Find where the given text appears and provide that cell's center as [x, y] coordinate. 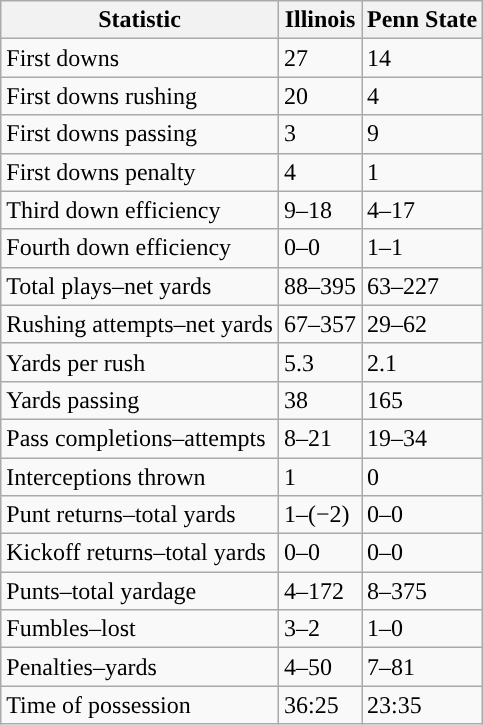
0 [422, 477]
9–18 [320, 210]
Rushing attempts–net yards [140, 324]
Statistic [140, 20]
38 [320, 400]
88–395 [320, 286]
Kickoff returns–total yards [140, 553]
Time of possession [140, 705]
First downs rushing [140, 96]
14 [422, 58]
63–227 [422, 286]
8–21 [320, 438]
Pass completions–attempts [140, 438]
67–357 [320, 324]
Fumbles–lost [140, 629]
Interceptions thrown [140, 477]
Yards per rush [140, 362]
4–172 [320, 591]
First downs penalty [140, 172]
Punt returns–total yards [140, 515]
36:25 [320, 705]
First downs passing [140, 134]
1–1 [422, 248]
Penalties–yards [140, 667]
1–(−2) [320, 515]
2.1 [422, 362]
Illinois [320, 20]
29–62 [422, 324]
First downs [140, 58]
4–17 [422, 210]
Punts–total yardage [140, 591]
Penn State [422, 20]
20 [320, 96]
8–375 [422, 591]
3–2 [320, 629]
23:35 [422, 705]
4–50 [320, 667]
Yards passing [140, 400]
19–34 [422, 438]
Fourth down efficiency [140, 248]
9 [422, 134]
Third down efficiency [140, 210]
27 [320, 58]
5.3 [320, 362]
3 [320, 134]
7–81 [422, 667]
1–0 [422, 629]
Total plays–net yards [140, 286]
165 [422, 400]
